Scan for the cell matching the given text and deliver its (X, Y) coordinate at center. 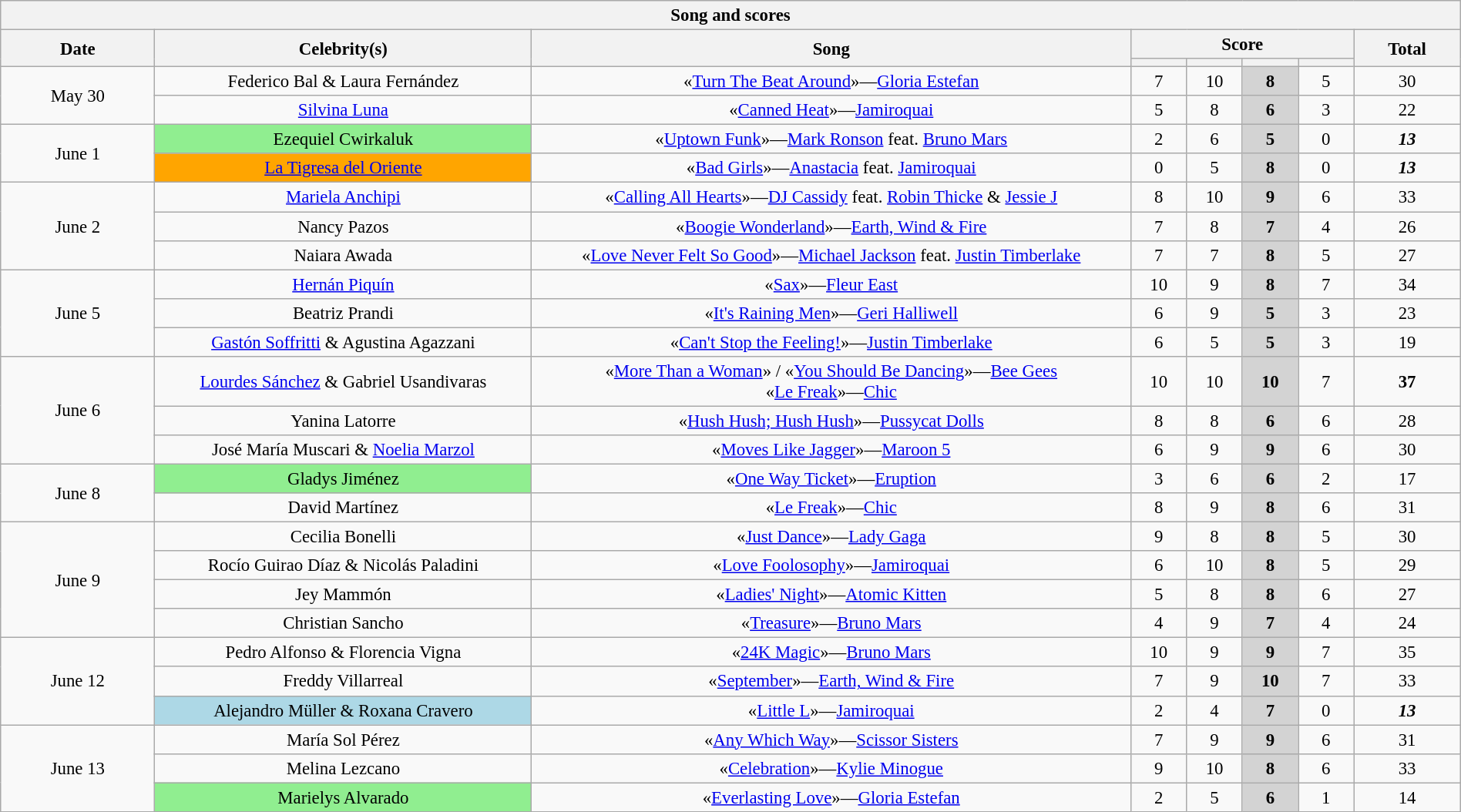
35 (1407, 653)
17 (1407, 478)
Yanina Latorre (344, 421)
«Bad Girls»—Anastacia feat. Jamiroquai (831, 169)
«Calling All Hearts»—DJ Cassidy feat. Robin Thicke & Jessie J (831, 197)
Beatriz Prandi (344, 313)
«Can't Stop the Feeling!»—Justin Timberlake (831, 342)
«More Than a Woman» / «You Should Be Dancing»—Bee Gees«Le Freak»—Chic (831, 382)
«Boogie Wonderland»—Earth, Wind & Fire (831, 226)
Score (1242, 45)
June 6 (78, 411)
24 (1407, 623)
Mariela Anchipi (344, 197)
Gladys Jiménez (344, 478)
«September»—Earth, Wind & Fire (831, 682)
Date (78, 49)
«Everlasting Love»—Gloria Estefan (831, 797)
«Love Foolosophy»—Jamiroquai (831, 565)
26 (1407, 226)
José María Muscari & Noelia Marzol (344, 450)
«Any Which Way»—Scissor Sisters (831, 740)
Alejandro Müller & Roxana Cravero (344, 710)
29 (1407, 565)
Jey Mammón (344, 595)
19 (1407, 342)
Pedro Alfonso & Florencia Vigna (344, 653)
«Turn The Beat Around»—Gloria Estefan (831, 82)
Cecilia Bonelli (344, 537)
Celebrity(s) (344, 49)
May 30 (78, 96)
«Sax»—Fleur East (831, 284)
Gastón Soffritti & Agustina Agazzani (344, 342)
«Uptown Funk»—Mark Ronson feat. Bruno Mars (831, 139)
28 (1407, 421)
La Tigresa del Oriente (344, 169)
«24K Magic»—Bruno Mars (831, 653)
Ezequiel Cwirkaluk (344, 139)
«It's Raining Men»—Geri Halliwell (831, 313)
Melina Lezcano (344, 768)
«Celebration»—Kylie Minogue (831, 768)
«Ladies' Night»—Atomic Kitten (831, 595)
June 13 (78, 769)
Total (1407, 49)
Lourdes Sánchez & Gabriel Usandivaras (344, 382)
June 5 (78, 313)
«Canned Heat»—Jamiroquai (831, 110)
Rocío Guirao Díaz & Nicolás Paladini (344, 565)
June 12 (78, 681)
«Hush Hush; Hush Hush»—Pussycat Dolls (831, 421)
Hernán Piquín (344, 284)
«Moves Like Jagger»—Maroon 5 (831, 450)
Freddy Villarreal (344, 682)
37 (1407, 382)
June 1 (78, 154)
«Just Dance»—Lady Gaga (831, 537)
Song (831, 49)
«Little L»—Jamiroquai (831, 710)
María Sol Pérez (344, 740)
Silvina Luna (344, 110)
June 9 (78, 580)
Song and scores (730, 15)
34 (1407, 284)
14 (1407, 797)
David Martínez (344, 508)
Marielys Alvarado (344, 797)
«Le Freak»—Chic (831, 508)
June 8 (78, 493)
1 (1326, 797)
Christian Sancho (344, 623)
Naiara Awada (344, 255)
«Treasure»—Bruno Mars (831, 623)
22 (1407, 110)
«Love Never Felt So Good»—Michael Jackson feat. Justin Timberlake (831, 255)
Nancy Pazos (344, 226)
23 (1407, 313)
Federico Bal & Laura Fernández (344, 82)
«One Way Ticket»—Eruption (831, 478)
June 2 (78, 226)
